From the cell containing the given text, extract its center point as (X, Y) coordinate. 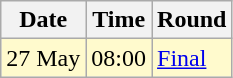
Round (192, 20)
08:00 (119, 58)
27 May (44, 58)
Date (44, 20)
Time (119, 20)
Final (192, 58)
